From the cell containing the given text, extract its center point as (x, y) coordinate. 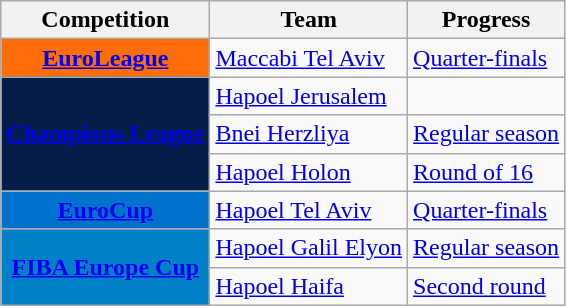
EuroLeague (106, 58)
FIBA Europe Cup (106, 267)
Hapoel Haifa (309, 286)
Competition (106, 20)
Hapoel Tel Aviv (309, 210)
Team (309, 20)
Champions League (106, 134)
Progress (486, 20)
Hapoel Holon (309, 172)
EuroCup (106, 210)
Hapoel Galil Elyon (309, 248)
Maccabi Tel Aviv (309, 58)
Bnei Herzliya (309, 134)
Second round (486, 286)
Hapoel Jerusalem (309, 96)
Round of 16 (486, 172)
